Provide the [X, Y] coordinate of the cell's center where the given text is located.  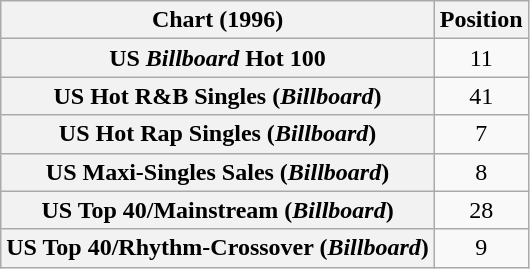
41 [481, 96]
US Billboard Hot 100 [218, 58]
US Hot Rap Singles (Billboard) [218, 134]
11 [481, 58]
9 [481, 248]
US Top 40/Rhythm-Crossover (Billboard) [218, 248]
Chart (1996) [218, 20]
US Top 40/Mainstream (Billboard) [218, 210]
Position [481, 20]
US Maxi-Singles Sales (Billboard) [218, 172]
US Hot R&B Singles (Billboard) [218, 96]
7 [481, 134]
28 [481, 210]
8 [481, 172]
